Output the (x, y) coordinate of the center of the cell containing the given text.  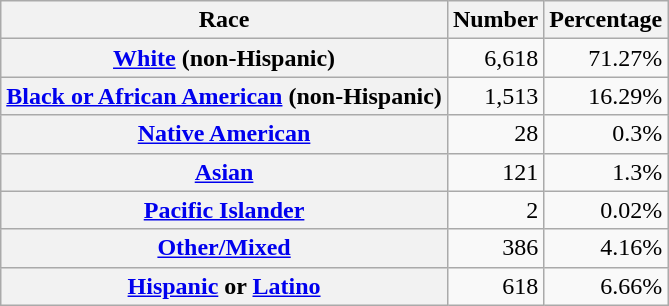
121 (495, 172)
1,513 (495, 96)
71.27% (606, 58)
Number (495, 20)
0.3% (606, 134)
16.29% (606, 96)
Pacific Islander (224, 210)
Hispanic or Latino (224, 286)
0.02% (606, 210)
Black or African American (non-Hispanic) (224, 96)
618 (495, 286)
Race (224, 20)
Native American (224, 134)
White (non-Hispanic) (224, 58)
1.3% (606, 172)
Other/Mixed (224, 248)
6.66% (606, 286)
28 (495, 134)
386 (495, 248)
Asian (224, 172)
6,618 (495, 58)
4.16% (606, 248)
2 (495, 210)
Percentage (606, 20)
